From the cell containing the given text, extract its center point as [x, y] coordinate. 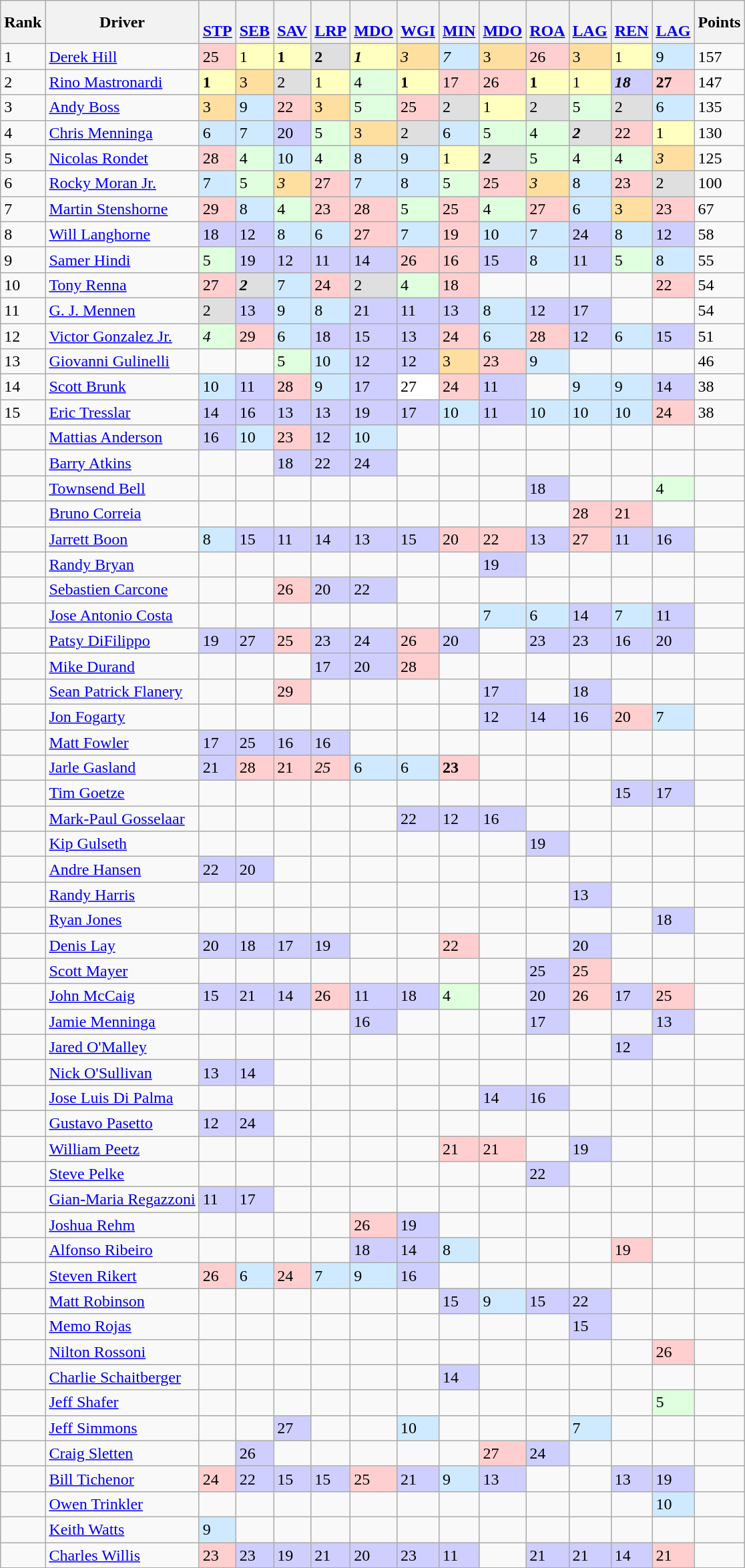
SAV [292, 23]
Giovanni Gulinelli [122, 362]
Victor Gonzalez Jr. [122, 336]
WGI [418, 23]
100 [720, 183]
Nick O'Sullivan [122, 1072]
MIN [459, 23]
51 [720, 336]
Steve Pelke [122, 1174]
Points [720, 23]
Denis Lay [122, 945]
Chris Menninga [122, 133]
Alfonso Ribeiro [122, 1250]
Jeff Simmons [122, 1428]
Mattias Anderson [122, 438]
58 [720, 234]
ROA [547, 23]
Sebastien Carcone [122, 590]
Eric Tresslar [122, 412]
Gustavo Pasetto [122, 1123]
46 [720, 362]
Nicolas Rondet [122, 158]
G. J. Mennen [122, 310]
130 [720, 133]
157 [720, 57]
Martin Stenshorne [122, 209]
Charles Willis [122, 1555]
Tim Goetze [122, 793]
Scott Brunk [122, 387]
Jose Luis Di Palma [122, 1098]
John McCaig [122, 996]
Jarrett Boon [122, 539]
William Peetz [122, 1148]
LRP [331, 23]
Bruno Correia [122, 514]
55 [720, 260]
Jared O'Malley [122, 1047]
Sean Patrick Flanery [122, 691]
Steven Rikert [122, 1276]
Mike Durand [122, 666]
Jon Fogarty [122, 717]
Scott Mayer [122, 971]
Matt Fowler [122, 743]
Patsy DiFilippo [122, 641]
125 [720, 158]
Rank [23, 23]
Randy Harris [122, 895]
Barry Atkins [122, 463]
Jamie Menninga [122, 1022]
67 [720, 209]
Rino Mastronardi [122, 82]
Will Langhorne [122, 234]
Kip Gulseth [122, 844]
Rocky Moran Jr. [122, 183]
Driver [122, 23]
SEB [254, 23]
Andre Hansen [122, 869]
Townsend Bell [122, 488]
Jeff Shafer [122, 1403]
135 [720, 107]
Bill Tichenor [122, 1479]
Joshua Rehm [122, 1225]
STP [218, 23]
Jarle Gasland [122, 768]
Tony Renna [122, 285]
Nilton Rossoni [122, 1352]
Ryan Jones [122, 920]
Owen Trinkler [122, 1504]
Charlie Schaitberger [122, 1377]
Memo Rojas [122, 1326]
Gian-Maria Regazzoni [122, 1200]
Mark-Paul Gosselaar [122, 819]
Andy Boss [122, 107]
Craig Sletten [122, 1453]
Matt Robinson [122, 1301]
147 [720, 82]
Samer Hindi [122, 260]
REN [632, 23]
Derek Hill [122, 57]
Keith Watts [122, 1529]
Jose Antonio Costa [122, 615]
Randy Bryan [122, 564]
